Extract the [x, y] coordinate from the center of the cell holding the provided text.  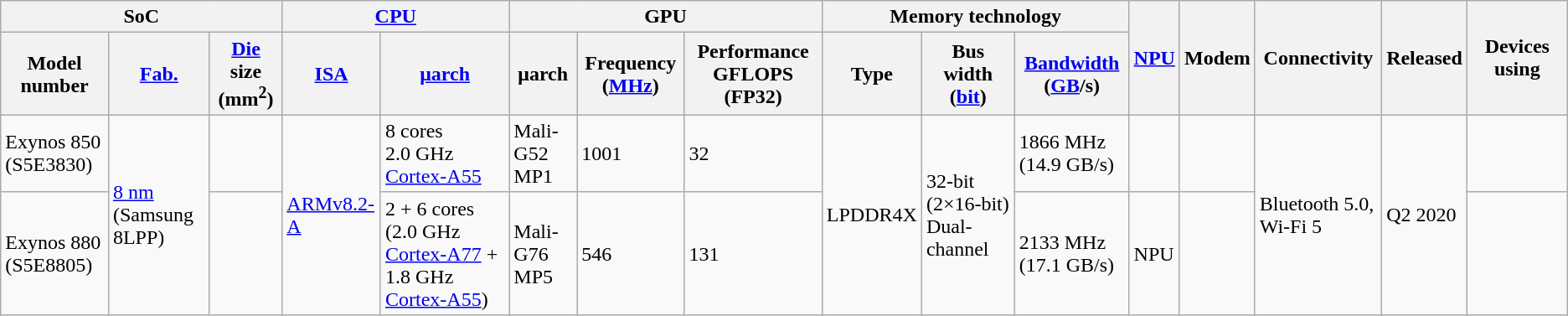
Mali-G76 MP5 [543, 253]
32-bit (2×16-bit) Dual-channel [968, 215]
Die size (mm2) [246, 74]
Modem [1217, 59]
ARMv8.2-A [332, 215]
Model number [55, 74]
Devices using [1517, 59]
2133 MHz (17.1 GB/s) [1072, 253]
SoC [142, 17]
Q2 2020 [1425, 215]
ISA [332, 74]
2 + 6 cores (2.0 GHz Cortex-A77 + 1.8 GHz Cortex-A55) [444, 253]
Mali-G52 MP1 [543, 153]
Bus width (bit) [968, 74]
Exynos 880 (S5E8805) [55, 253]
Type [871, 74]
8 cores 2.0 GHz Cortex-A55 [444, 153]
131 [753, 253]
Released [1425, 59]
1001 [631, 153]
32 [753, 153]
Bandwidth (GB/s) [1072, 74]
Connectivity [1318, 59]
GPU [665, 17]
LPDDR4X [871, 215]
546 [631, 253]
Bluetooth 5.0, Wi-Fi 5 [1318, 215]
CPU [395, 17]
8 nm (Samsung 8LPP) [159, 215]
Fab. [159, 74]
Frequency (MHz) [631, 74]
1866 MHz (14.9 GB/s) [1072, 153]
Memory technology [975, 17]
Performance GFLOPS (FP32) [753, 74]
Exynos 850 (S5E3830) [55, 153]
